Extract the [X, Y] coordinate from the center of the cell holding the provided text.  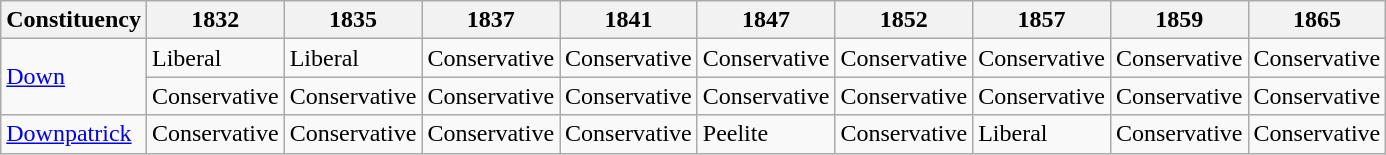
1865 [1317, 20]
Constituency [74, 20]
1859 [1179, 20]
Peelite [766, 134]
1852 [904, 20]
1857 [1042, 20]
1832 [215, 20]
1841 [629, 20]
1847 [766, 20]
Downpatrick [74, 134]
1837 [491, 20]
Down [74, 77]
1835 [353, 20]
